Locate the cell with the specified text and output its [x, y] center coordinate. 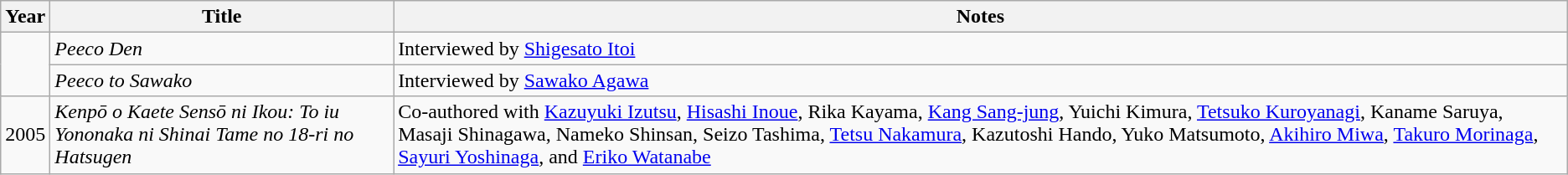
Interviewed by Sawako Agawa [981, 80]
Notes [981, 17]
Peeco Den [222, 49]
2005 [25, 135]
Kenpō o Kaete Sensō ni Ikou: To iu Yononaka ni Shinai Tame no 18-ri no Hatsugen [222, 135]
Peeco to Sawako [222, 80]
Year [25, 17]
Title [222, 17]
Interviewed by Shigesato Itoi [981, 49]
